Extract the [X, Y] coordinate from the center of the cell holding the provided text.  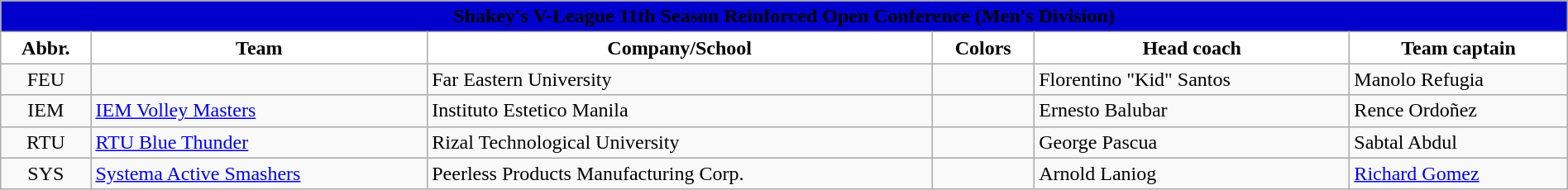
Manolo Refugia [1459, 79]
Far Eastern University [680, 79]
George Pascua [1193, 142]
Team [260, 48]
RTU Blue Thunder [260, 142]
Rence Ordoñez [1459, 111]
FEU [46, 79]
IEM Volley Masters [260, 111]
Company/School [680, 48]
Ernesto Balubar [1193, 111]
Colors [983, 48]
Peerless Products Manufacturing Corp. [680, 173]
IEM [46, 111]
SYS [46, 173]
Abbr. [46, 48]
Team captain [1459, 48]
Sabtal Abdul [1459, 142]
Shakey's V-League 11th Season Reinforced Open Conference (Men's Division) [784, 17]
Rizal Technological University [680, 142]
Richard Gomez [1459, 173]
Systema Active Smashers [260, 173]
Florentino "Kid" Santos [1193, 79]
Instituto Estetico Manila [680, 111]
Head coach [1193, 48]
RTU [46, 142]
Arnold Laniog [1193, 173]
